From the cell containing the given text, extract its center point as (X, Y) coordinate. 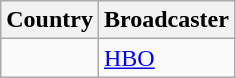
HBO (166, 58)
Broadcaster (166, 20)
Country (50, 20)
